Return (X, Y) of the center of cell containing provided text 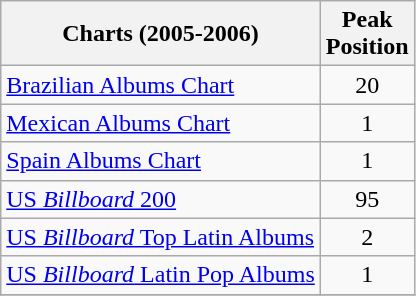
20 (367, 85)
PeakPosition (367, 34)
US Billboard 200 (161, 199)
US Billboard Latin Pop Albums (161, 275)
Spain Albums Chart (161, 161)
95 (367, 199)
2 (367, 237)
Mexican Albums Chart (161, 123)
Brazilian Albums Chart (161, 85)
Charts (2005-2006) (161, 34)
US Billboard Top Latin Albums (161, 237)
